Find where the given text appears and provide that cell's center as (x, y) coordinate. 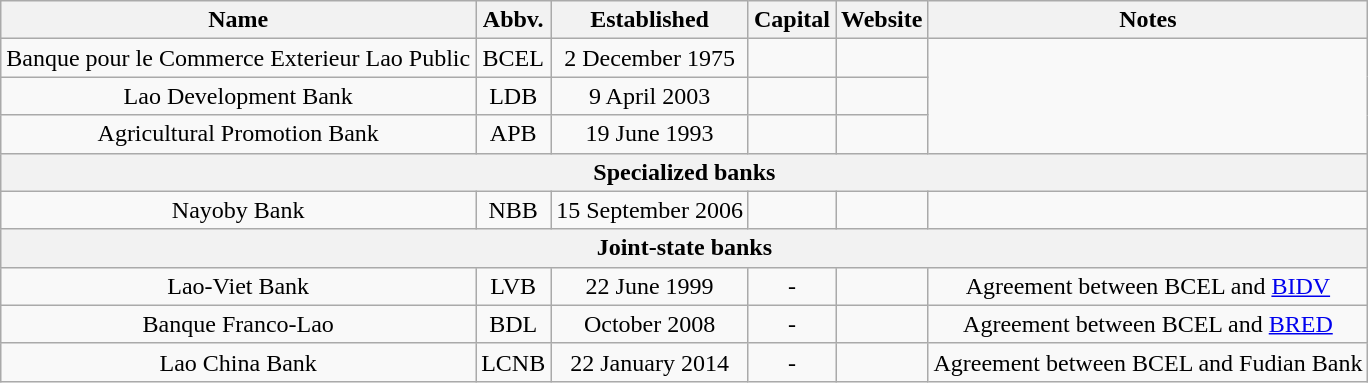
Notes (1148, 20)
Agricultural Promotion Bank (238, 134)
Capital (792, 20)
NBB (514, 210)
15 September 2006 (650, 210)
Agreement between BCEL and BIDV (1148, 286)
22 June 1999 (650, 286)
2 December 1975 (650, 58)
Website (882, 20)
Banque pour le Commerce Exterieur Lao Public (238, 58)
Established (650, 20)
22 January 2014 (650, 362)
LVB (514, 286)
LCNB (514, 362)
APB (514, 134)
Specialized banks (684, 172)
Agreement between BCEL and Fudian Bank (1148, 362)
October 2008 (650, 324)
Joint-state banks (684, 248)
Agreement between BCEL and BRED (1148, 324)
BDL (514, 324)
BCEL (514, 58)
Abbv. (514, 20)
Name (238, 20)
Banque Franco-Lao (238, 324)
Lao Development Bank (238, 96)
Lao-Viet Bank (238, 286)
Nayoby Bank (238, 210)
19 June 1993 (650, 134)
9 April 2003 (650, 96)
LDB (514, 96)
Lao China Bank (238, 362)
